Find where the given text appears and provide that cell's center as (x, y) coordinate. 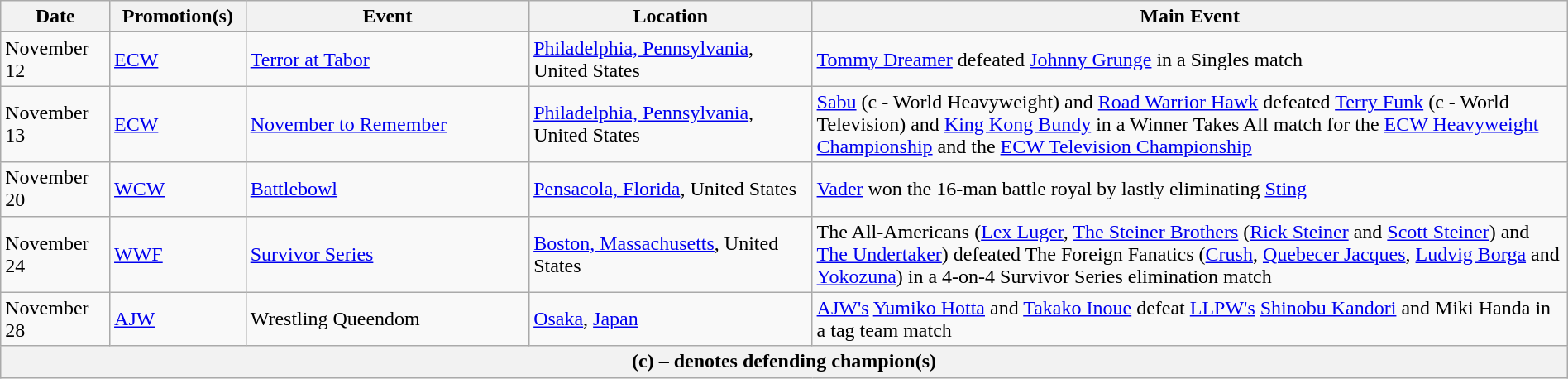
Battlebowl (387, 189)
November 12 (55, 60)
Wrestling Queendom (387, 319)
November 24 (55, 254)
Date (55, 17)
Osaka, Japan (671, 319)
Tommy Dreamer defeated Johnny Grunge in a Singles match (1189, 60)
Main Event (1189, 17)
Pensacola, Florida, United States (671, 189)
November 13 (55, 124)
AJW's Yumiko Hotta and Takako Inoue defeat LLPW's Shinobu Kandori and Miki Handa in a tag team match (1189, 319)
WWF (179, 254)
November to Remember (387, 124)
Vader won the 16-man battle royal by lastly eliminating Sting (1189, 189)
Survivor Series (387, 254)
Promotion(s) (179, 17)
Location (671, 17)
(c) – denotes defending champion(s) (784, 362)
WCW (179, 189)
Event (387, 17)
Boston, Massachusetts, United States (671, 254)
November 20 (55, 189)
November 28 (55, 319)
Terror at Tabor (387, 60)
AJW (179, 319)
